Determine the (x, y) coordinate at the center of the cell enclosing the given text.  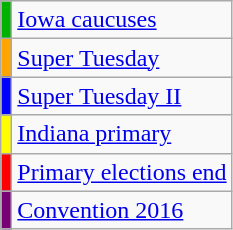
Iowa caucuses (122, 20)
Super Tuesday II (122, 96)
Indiana primary (122, 134)
Primary elections end (122, 172)
Convention 2016 (122, 210)
Super Tuesday (122, 58)
